Capture the cell that displays the provided text and extract its (X, Y) central coordinate. 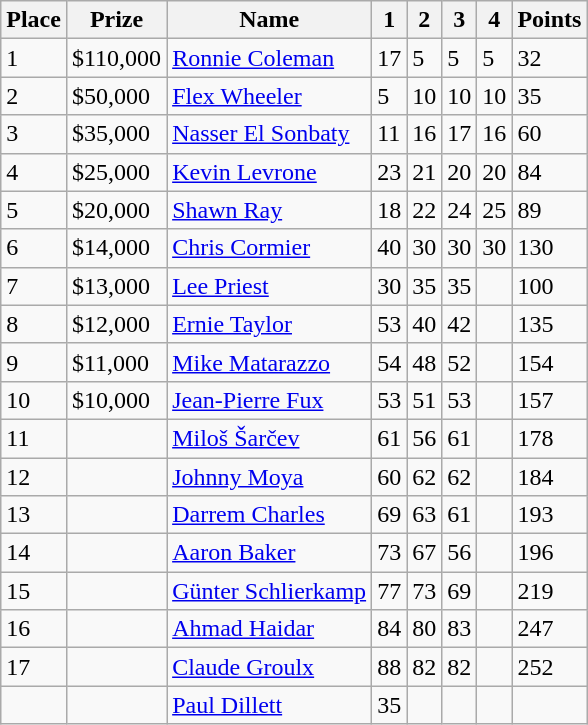
88 (390, 667)
15 (34, 591)
Chris Cormier (270, 248)
Name (270, 20)
63 (424, 515)
252 (550, 667)
$12,000 (116, 324)
Johnny Moya (270, 477)
25 (494, 210)
$25,000 (116, 172)
Ronnie Coleman (270, 58)
Ernie Taylor (270, 324)
18 (390, 210)
32 (550, 58)
21 (424, 172)
184 (550, 477)
Ahmad Haidar (270, 629)
$11,000 (116, 362)
77 (390, 591)
247 (550, 629)
Aaron Baker (270, 553)
Jean-Pierre Fux (270, 400)
154 (550, 362)
23 (390, 172)
219 (550, 591)
9 (34, 362)
135 (550, 324)
Lee Priest (270, 286)
$13,000 (116, 286)
Paul Dillett (270, 705)
14 (34, 553)
12 (34, 477)
Claude Groulx (270, 667)
48 (424, 362)
Kevin Levrone (270, 172)
Prize (116, 20)
13 (34, 515)
$14,000 (116, 248)
80 (424, 629)
24 (460, 210)
196 (550, 553)
$20,000 (116, 210)
52 (460, 362)
22 (424, 210)
Mike Matarazzo (270, 362)
193 (550, 515)
83 (460, 629)
130 (550, 248)
89 (550, 210)
Flex Wheeler (270, 96)
$110,000 (116, 58)
51 (424, 400)
Nasser El Sonbaty (270, 134)
178 (550, 438)
Darrem Charles (270, 515)
67 (424, 553)
157 (550, 400)
6 (34, 248)
Place (34, 20)
42 (460, 324)
Günter Schlierkamp (270, 591)
54 (390, 362)
Points (550, 20)
100 (550, 286)
8 (34, 324)
$50,000 (116, 96)
$35,000 (116, 134)
Miloš Šarčev (270, 438)
7 (34, 286)
Shawn Ray (270, 210)
$10,000 (116, 400)
